Locate the cell with the specified text and output its (X, Y) center coordinate. 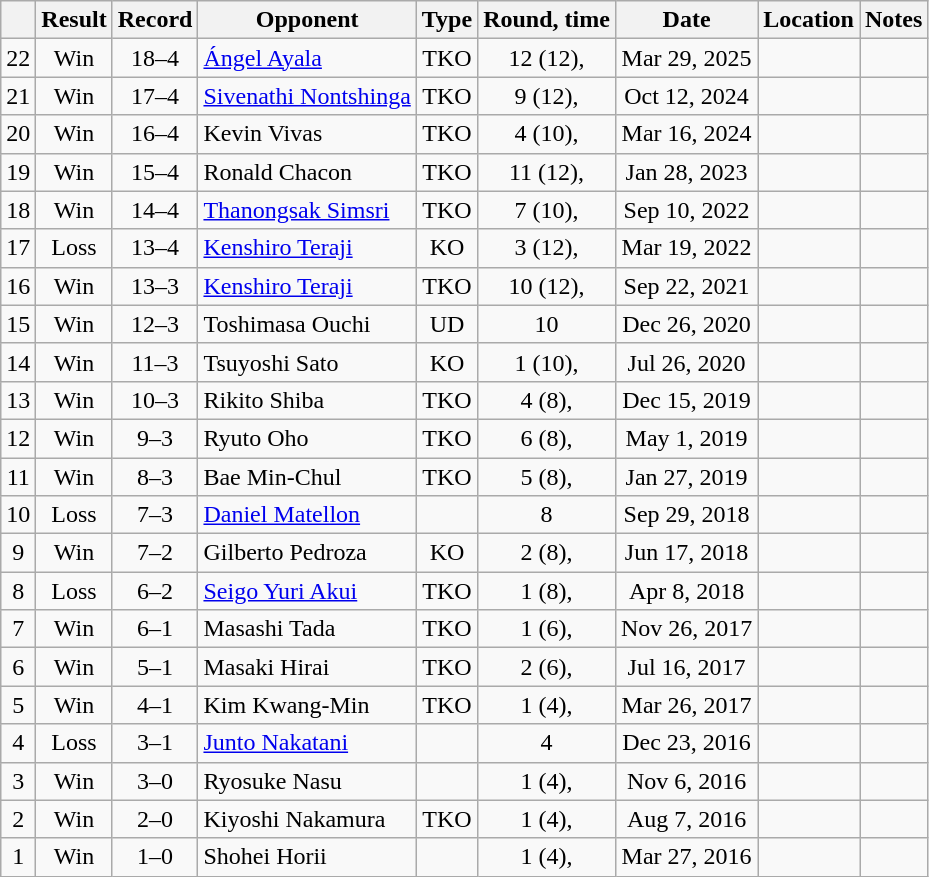
Oct 12, 2024 (686, 96)
6 (18, 667)
Kim Kwang-Min (307, 705)
16 (18, 286)
Ángel Ayala (307, 58)
12–3 (155, 324)
Jan 28, 2023 (686, 172)
Sep 10, 2022 (686, 210)
Notes (894, 20)
12 (18, 438)
18 (18, 210)
Dec 23, 2016 (686, 743)
7 (10), (547, 210)
13–3 (155, 286)
Thanongsak Simsri (307, 210)
Sivenathi Nontshinga (307, 96)
7 (18, 629)
Type (446, 20)
3–0 (155, 781)
6 (8), (547, 438)
3 (12), (547, 248)
4–1 (155, 705)
11–3 (155, 362)
Record (155, 20)
Jan 27, 2019 (686, 477)
Mar 16, 2024 (686, 134)
17 (18, 248)
UD (446, 324)
9 (12), (547, 96)
Jul 16, 2017 (686, 667)
Gilberto Pedroza (307, 553)
7–2 (155, 553)
Kevin Vivas (307, 134)
4 (8), (547, 400)
19 (18, 172)
15–4 (155, 172)
Round, time (547, 20)
Nov 26, 2017 (686, 629)
12 (12), (547, 58)
Jul 26, 2020 (686, 362)
Dec 15, 2019 (686, 400)
14 (18, 362)
6–1 (155, 629)
14–4 (155, 210)
22 (18, 58)
Bae Min-Chul (307, 477)
Mar 27, 2016 (686, 857)
13 (18, 400)
Tsuyoshi Sato (307, 362)
4 (10), (547, 134)
1 (6), (547, 629)
Opponent (307, 20)
13–4 (155, 248)
Result (74, 20)
1 (18, 857)
5–1 (155, 667)
Seigo Yuri Akui (307, 591)
11 (18, 477)
Date (686, 20)
5 (8), (547, 477)
Rikito Shiba (307, 400)
Ronald Chacon (307, 172)
2–0 (155, 819)
1 (10), (547, 362)
2 (8), (547, 553)
15 (18, 324)
Jun 17, 2018 (686, 553)
5 (18, 705)
Dec 26, 2020 (686, 324)
Mar 19, 2022 (686, 248)
10–3 (155, 400)
Toshimasa Ouchi (307, 324)
May 1, 2019 (686, 438)
9 (18, 553)
Masashi Tada (307, 629)
3 (18, 781)
Apr 8, 2018 (686, 591)
1–0 (155, 857)
Daniel Matellon (307, 515)
10 (12), (547, 286)
9–3 (155, 438)
Junto Nakatani (307, 743)
Masaki Hirai (307, 667)
2 (6), (547, 667)
Shohei Horii (307, 857)
7–3 (155, 515)
18–4 (155, 58)
21 (18, 96)
2 (18, 819)
11 (12), (547, 172)
1 (8), (547, 591)
Mar 29, 2025 (686, 58)
Ryuto Oho (307, 438)
Aug 7, 2016 (686, 819)
Sep 29, 2018 (686, 515)
Kiyoshi Nakamura (307, 819)
Ryosuke Nasu (307, 781)
6–2 (155, 591)
16–4 (155, 134)
Mar 26, 2017 (686, 705)
Sep 22, 2021 (686, 286)
8–3 (155, 477)
17–4 (155, 96)
Nov 6, 2016 (686, 781)
20 (18, 134)
3–1 (155, 743)
Location (809, 20)
